Detect which cell encompasses the target text, then output its (x, y) center coordinate. 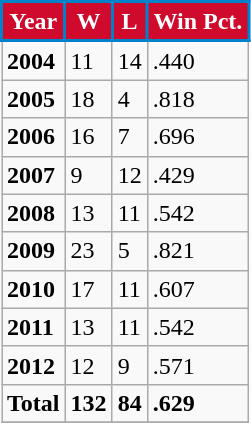
.571 (198, 365)
W (88, 22)
.821 (198, 251)
14 (130, 60)
18 (88, 99)
Year (34, 22)
2008 (34, 213)
.429 (198, 175)
17 (88, 289)
84 (130, 403)
23 (88, 251)
2012 (34, 365)
5 (130, 251)
.607 (198, 289)
2009 (34, 251)
2007 (34, 175)
Total (34, 403)
132 (88, 403)
2006 (34, 137)
L (130, 22)
16 (88, 137)
.629 (198, 403)
2010 (34, 289)
.818 (198, 99)
Win Pct. (198, 22)
2004 (34, 60)
.696 (198, 137)
7 (130, 137)
2005 (34, 99)
4 (130, 99)
2011 (34, 327)
.440 (198, 60)
